For the text-containing cell, return its midpoint in [X, Y] coordinate format. 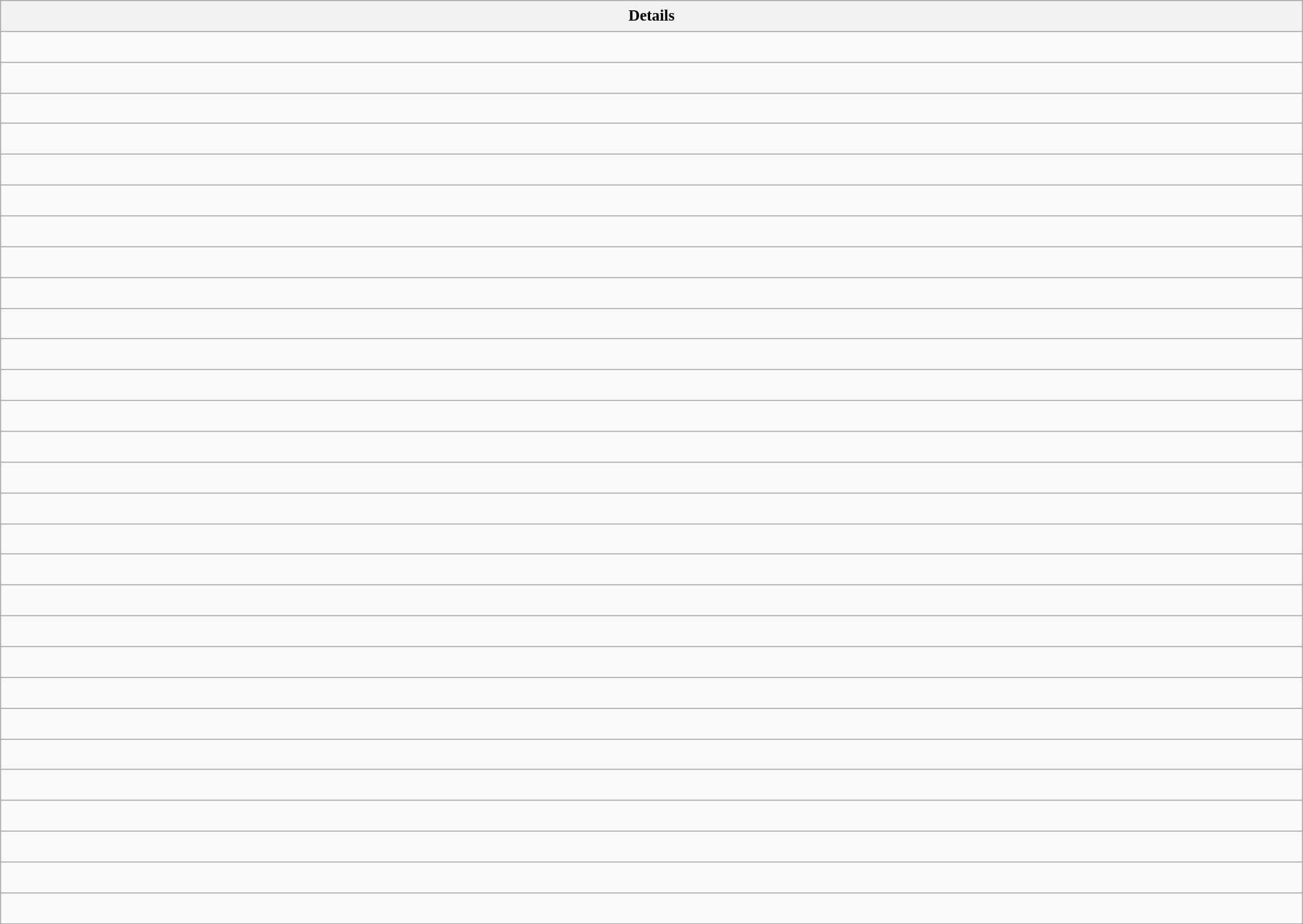
Details [651, 16]
